Capture the cell that displays the provided text and extract its [X, Y] central coordinate. 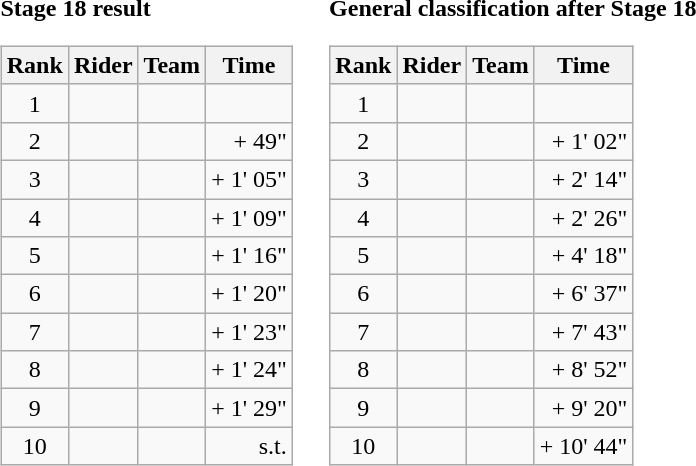
+ 1' 02" [584, 141]
+ 4' 18" [584, 256]
+ 10' 44" [584, 446]
+ 8' 52" [584, 370]
+ 1' 16" [250, 256]
+ 1' 24" [250, 370]
+ 1' 05" [250, 179]
+ 1' 23" [250, 332]
+ 1' 29" [250, 408]
+ 2' 14" [584, 179]
+ 49" [250, 141]
+ 1' 09" [250, 217]
s.t. [250, 446]
+ 6' 37" [584, 294]
+ 1' 20" [250, 294]
+ 2' 26" [584, 217]
+ 7' 43" [584, 332]
+ 9' 20" [584, 408]
